Find where the given text appears and provide that cell's center as [x, y] coordinate. 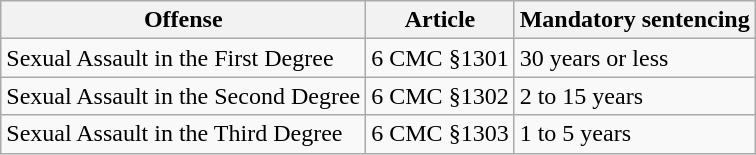
1 to 5 years [634, 134]
6 CMC §1301 [440, 58]
Offense [184, 20]
6 CMC §1302 [440, 96]
30 years or less [634, 58]
Sexual Assault in the Third Degree [184, 134]
6 CMC §1303 [440, 134]
Sexual Assault in the Second Degree [184, 96]
2 to 15 years [634, 96]
Article [440, 20]
Sexual Assault in the First Degree [184, 58]
Mandatory sentencing [634, 20]
